Capture the cell that displays the provided text and extract its (x, y) central coordinate. 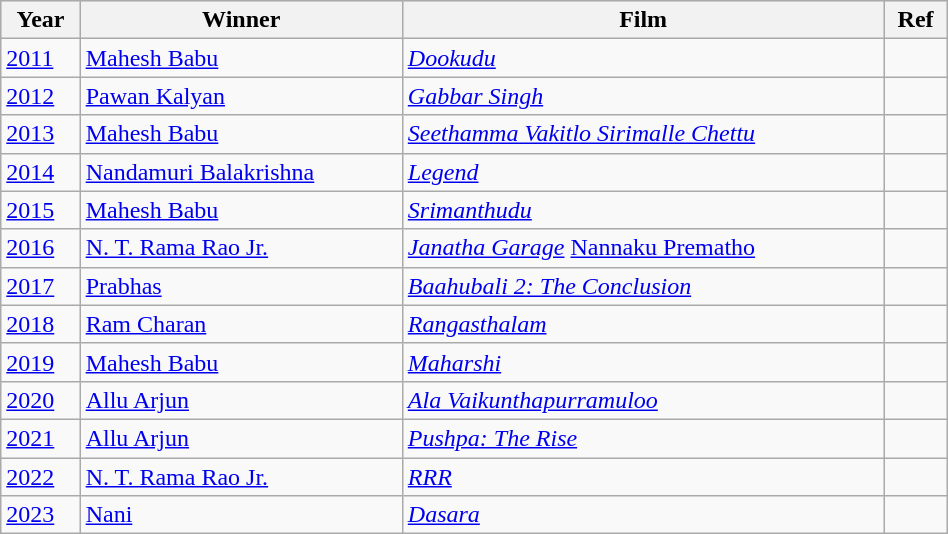
2023 (40, 515)
2017 (40, 286)
Ala Vaikunthapurramuloo (643, 400)
2018 (40, 324)
2013 (40, 134)
Dasara (643, 515)
2021 (40, 438)
Film (643, 20)
Pushpa: The Rise (643, 438)
Dookudu (643, 58)
2014 (40, 172)
Legend (643, 172)
Srimanthudu (643, 210)
RRR (643, 477)
Ref (916, 20)
Nani (241, 515)
Seethamma Vakitlo Sirimalle Chettu (643, 134)
Nandamuri Balakrishna (241, 172)
2019 (40, 362)
Prabhas (241, 286)
2022 (40, 477)
Gabbar Singh (643, 96)
Baahubali 2: The Conclusion (643, 286)
Ram Charan (241, 324)
2016 (40, 248)
2015 (40, 210)
2011 (40, 58)
Year (40, 20)
Winner (241, 20)
Maharshi (643, 362)
Janatha Garage Nannaku Prematho (643, 248)
Rangasthalam (643, 324)
2020 (40, 400)
2012 (40, 96)
Pawan Kalyan (241, 96)
